Extract the (x, y) coordinate from the center of the cell holding the provided text.  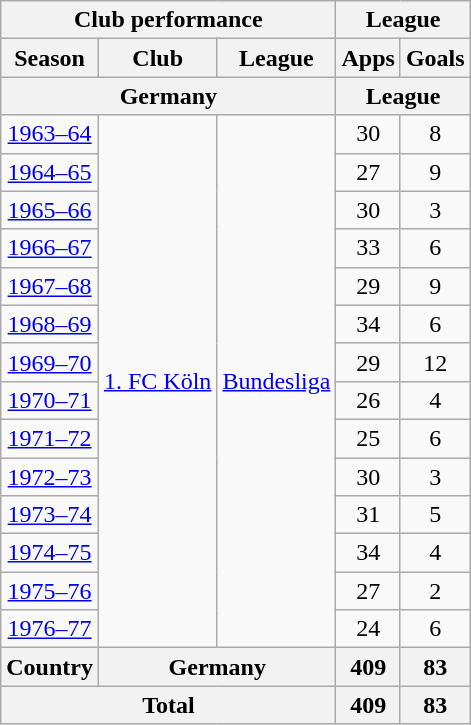
26 (368, 400)
Season (50, 58)
Bundesliga (276, 382)
Country (50, 667)
31 (368, 515)
1975–76 (50, 591)
12 (435, 362)
Total (168, 705)
Goals (435, 58)
1969–70 (50, 362)
2 (435, 591)
1976–77 (50, 629)
24 (368, 629)
1967–68 (50, 286)
1974–75 (50, 553)
1968–69 (50, 324)
5 (435, 515)
33 (368, 248)
1963–64 (50, 134)
1964–65 (50, 172)
1971–72 (50, 438)
1. FC Köln (157, 382)
1965–66 (50, 210)
Club (157, 58)
1973–74 (50, 515)
Club performance (168, 20)
Apps (368, 58)
8 (435, 134)
1970–71 (50, 400)
25 (368, 438)
1972–73 (50, 477)
1966–67 (50, 248)
